Find where the given text appears and provide that cell's center as [x, y] coordinate. 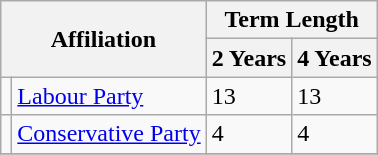
Affiliation [104, 39]
2 Years [249, 58]
Conservative Party [109, 134]
Labour Party [109, 96]
4 Years [335, 58]
Term Length [292, 20]
